Determine the (X, Y) coordinate at the center of the cell enclosing the given text.  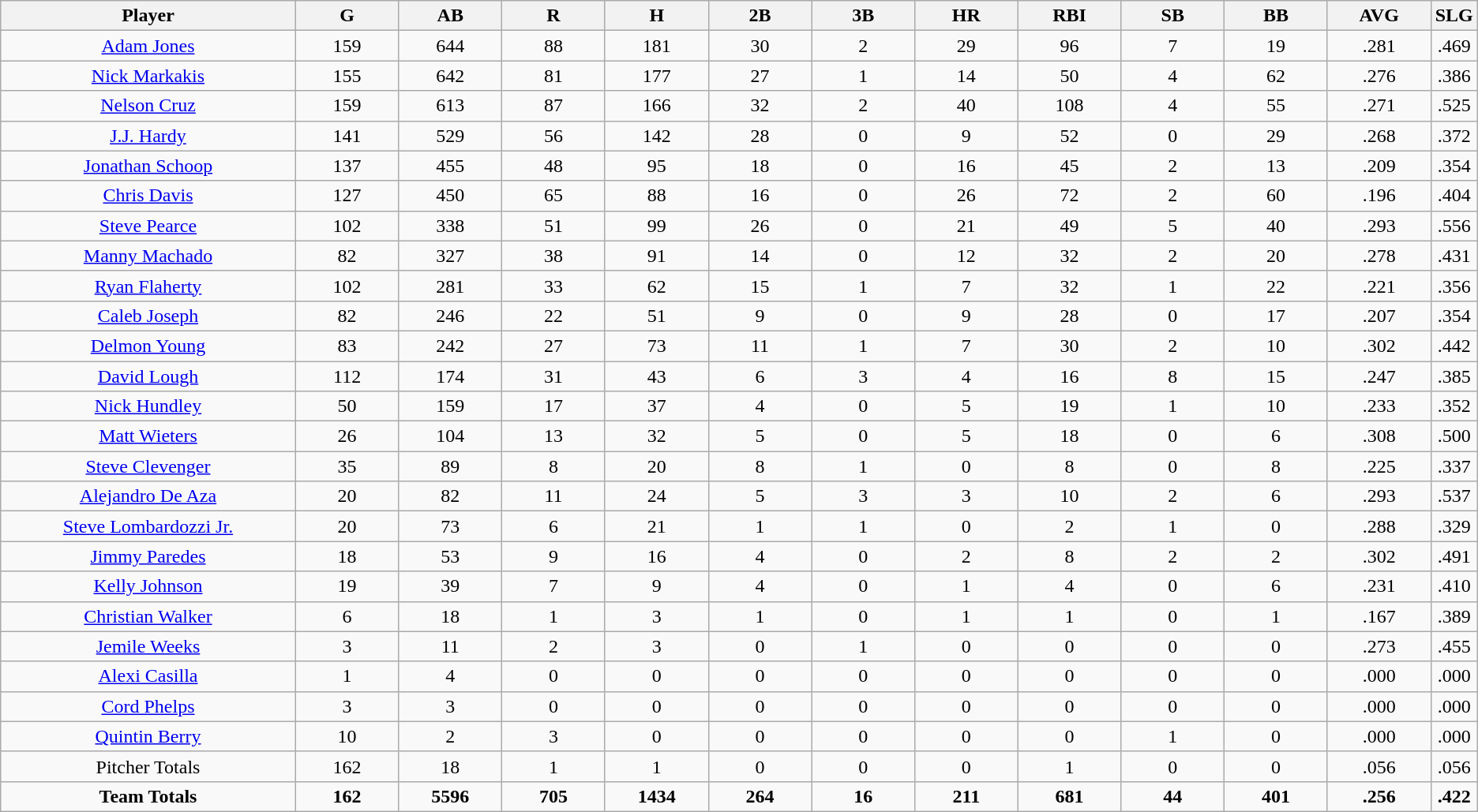
53 (450, 556)
Alexi Casilla (148, 676)
.372 (1454, 136)
.356 (1454, 286)
.389 (1454, 616)
R (554, 16)
65 (554, 196)
Team Totals (148, 796)
SLG (1454, 16)
642 (450, 76)
.268 (1379, 136)
155 (347, 76)
Matt Wieters (148, 436)
G (347, 16)
.422 (1454, 796)
.247 (1379, 376)
Adam Jones (148, 46)
Nick Markakis (148, 76)
60 (1276, 196)
48 (554, 166)
Jonathan Schoop (148, 166)
Nelson Cruz (148, 106)
.278 (1379, 256)
.308 (1379, 436)
Christian Walker (148, 616)
112 (347, 376)
.288 (1379, 526)
91 (657, 256)
177 (657, 76)
33 (554, 286)
.273 (1379, 646)
Steve Clevenger (148, 466)
87 (554, 106)
Ryan Flaherty (148, 286)
HR (966, 16)
.442 (1454, 346)
83 (347, 346)
39 (450, 586)
Alejandro De Aza (148, 496)
108 (1069, 106)
166 (657, 106)
52 (1069, 136)
99 (657, 226)
49 (1069, 226)
.221 (1379, 286)
43 (657, 376)
.500 (1454, 436)
45 (1069, 166)
104 (450, 436)
.167 (1379, 616)
BB (1276, 16)
.256 (1379, 796)
Nick Hundley (148, 406)
Manny Machado (148, 256)
.271 (1379, 106)
450 (450, 196)
2B (760, 16)
38 (554, 256)
644 (450, 46)
.196 (1379, 196)
.404 (1454, 196)
127 (347, 196)
281 (450, 286)
.281 (1379, 46)
681 (1069, 796)
12 (966, 256)
705 (554, 796)
RBI (1069, 16)
.469 (1454, 46)
72 (1069, 196)
J.J. Hardy (148, 136)
246 (450, 316)
.556 (1454, 226)
37 (657, 406)
Caleb Joseph (148, 316)
Cord Phelps (148, 706)
.352 (1454, 406)
.329 (1454, 526)
Quintin Berry (148, 736)
Steve Pearce (148, 226)
401 (1276, 796)
1434 (657, 796)
96 (1069, 46)
Steve Lombardozzi Jr. (148, 526)
3B (864, 16)
211 (966, 796)
264 (760, 796)
141 (347, 136)
SB (1173, 16)
613 (450, 106)
174 (450, 376)
.525 (1454, 106)
.491 (1454, 556)
89 (450, 466)
H (657, 16)
181 (657, 46)
35 (347, 466)
.276 (1379, 76)
AB (450, 16)
338 (450, 226)
.209 (1379, 166)
.386 (1454, 76)
Kelly Johnson (148, 586)
.233 (1379, 406)
95 (657, 166)
.385 (1454, 376)
David Lough (148, 376)
81 (554, 76)
455 (450, 166)
Pitcher Totals (148, 766)
.431 (1454, 256)
529 (450, 136)
.537 (1454, 496)
44 (1173, 796)
242 (450, 346)
327 (450, 256)
Jemile Weeks (148, 646)
137 (347, 166)
56 (554, 136)
142 (657, 136)
31 (554, 376)
.337 (1454, 466)
.455 (1454, 646)
.225 (1379, 466)
5596 (450, 796)
.207 (1379, 316)
.410 (1454, 586)
Player (148, 16)
.231 (1379, 586)
Chris Davis (148, 196)
Delmon Young (148, 346)
24 (657, 496)
Jimmy Paredes (148, 556)
AVG (1379, 16)
55 (1276, 106)
